Provide the (x, y) coordinate of the cell's center where the given text is located.  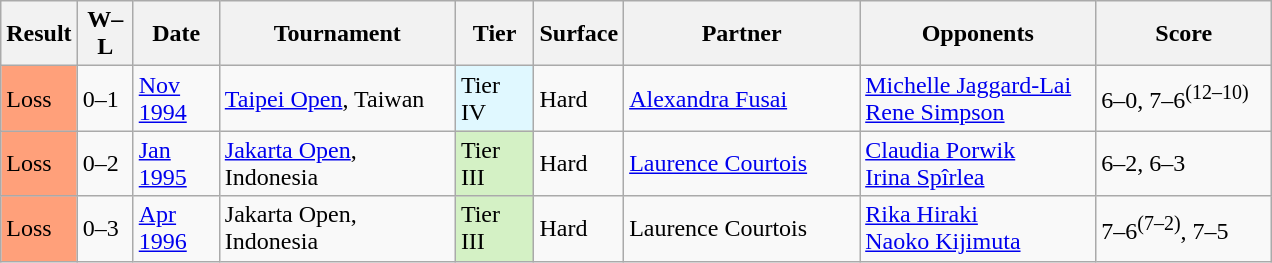
Result (39, 34)
Tier (494, 34)
0–3 (105, 228)
Partner (742, 34)
Jan 1995 (176, 164)
Michelle Jaggard-Lai Rene Simpson (978, 98)
Alexandra Fusai (742, 98)
Surface (579, 34)
Opponents (978, 34)
Claudia Porwik Irina Spîrlea (978, 164)
Rika Hiraki Naoko Kijimuta (978, 228)
6–0, 7–6(12–10) (1184, 98)
Apr 1996 (176, 228)
Tournament (337, 34)
W–L (105, 34)
Score (1184, 34)
0–1 (105, 98)
Tier IV (494, 98)
Nov 1994 (176, 98)
Date (176, 34)
0–2 (105, 164)
6–2, 6–3 (1184, 164)
Taipei Open, Taiwan (337, 98)
7–6(7–2), 7–5 (1184, 228)
